From the cell containing the given text, extract its center point as [X, Y] coordinate. 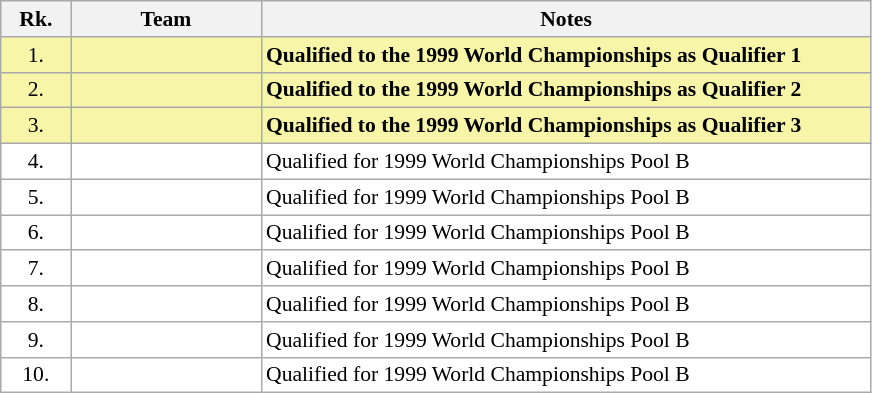
Rk. [36, 19]
1. [36, 55]
9. [36, 340]
6. [36, 233]
Team [166, 19]
8. [36, 304]
Notes [566, 19]
7. [36, 269]
Qualified to the 1999 World Championships as Qualifier 1 [566, 55]
Qualified to the 1999 World Championships as Qualifier 3 [566, 126]
Qualified to the 1999 World Championships as Qualifier 2 [566, 90]
5. [36, 197]
3. [36, 126]
10. [36, 375]
4. [36, 162]
2. [36, 90]
